Detect which cell encompasses the target text, then output its (X, Y) center coordinate. 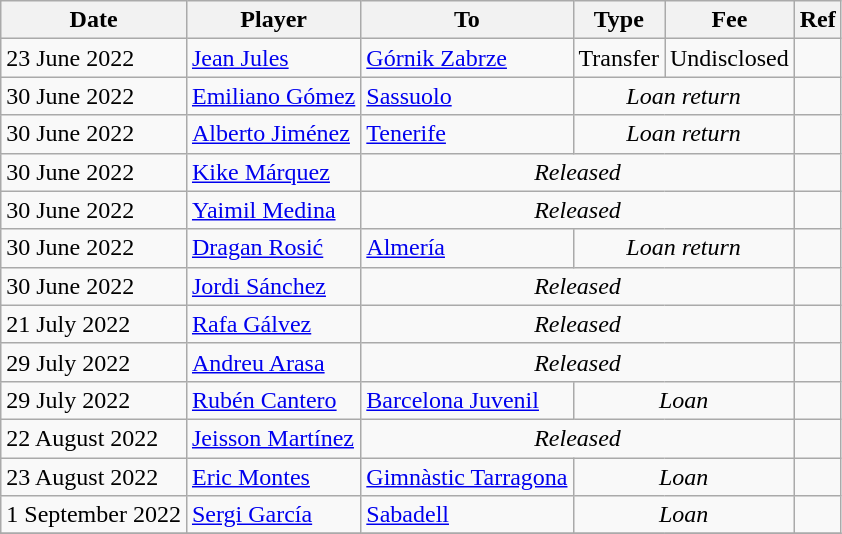
Sabadell (467, 515)
Yaimil Medina (273, 210)
Dragan Rosić (273, 248)
23 August 2022 (94, 477)
Ref (818, 20)
Player (273, 20)
Rubén Cantero (273, 400)
Sassuolo (467, 96)
23 June 2022 (94, 58)
Sergi García (273, 515)
Undisclosed (729, 58)
Fee (729, 20)
1 September 2022 (94, 515)
Emiliano Gómez (273, 96)
Transfer (619, 58)
21 July 2022 (94, 324)
Jean Jules (273, 58)
Barcelona Juvenil (467, 400)
Date (94, 20)
Jeisson Martínez (273, 438)
Gimnàstic Tarragona (467, 477)
22 August 2022 (94, 438)
Eric Montes (273, 477)
Rafa Gálvez (273, 324)
Tenerife (467, 134)
Type (619, 20)
To (467, 20)
Andreu Arasa (273, 362)
Kike Márquez (273, 172)
Jordi Sánchez (273, 286)
Alberto Jiménez (273, 134)
Górnik Zabrze (467, 58)
Almería (467, 248)
